Locate the cell with the specified text and output its [X, Y] center coordinate. 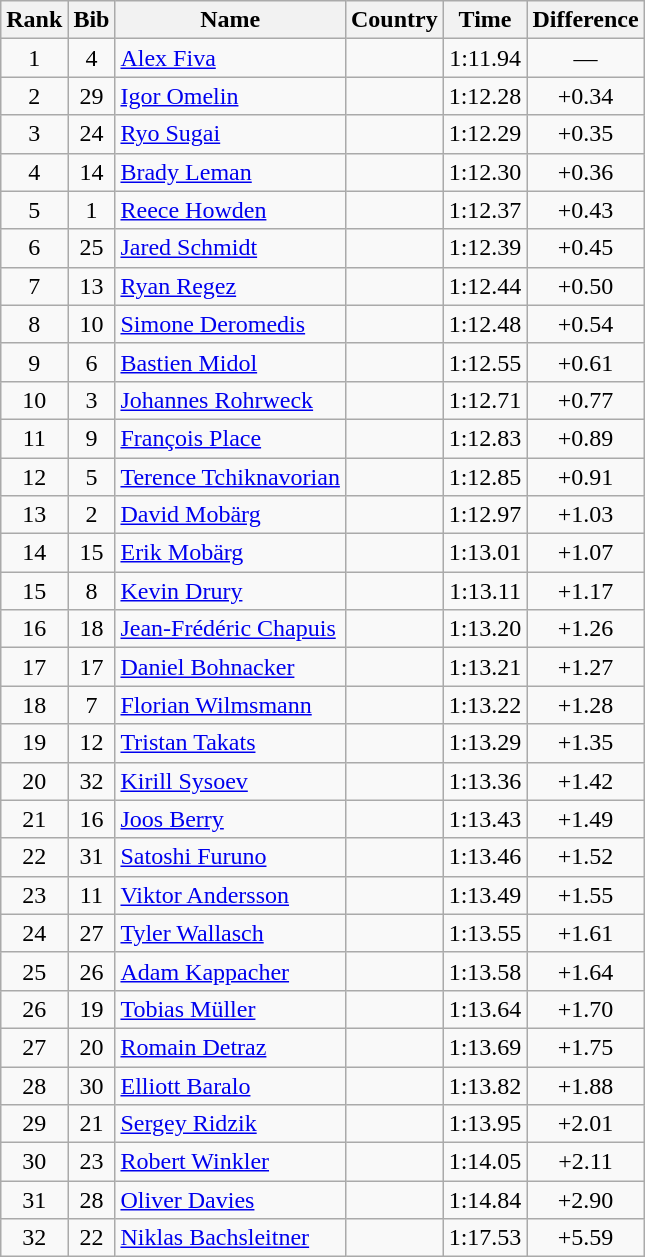
François Place [230, 438]
1:13.46 [485, 857]
1:12.71 [485, 400]
Reece Howden [230, 210]
Tyler Wallasch [230, 933]
+0.50 [586, 286]
1:13.95 [485, 1124]
David Mobärg [230, 515]
— [586, 58]
+1.17 [586, 591]
Johannes Rohrweck [230, 400]
1:11.94 [485, 58]
+1.55 [586, 895]
1:12.55 [485, 362]
Oliver Davies [230, 1200]
Time [485, 20]
+5.59 [586, 1238]
+1.52 [586, 857]
Country [394, 20]
1:12.97 [485, 515]
+0.36 [586, 172]
Rank [34, 20]
1:13.20 [485, 629]
Ryan Regez [230, 286]
1:13.64 [485, 1009]
1:13.11 [485, 591]
1:13.36 [485, 781]
Erik Mobärg [230, 553]
+0.89 [586, 438]
+1.07 [586, 553]
Terence Tchiknavorian [230, 477]
Igor Omelin [230, 96]
Name [230, 20]
+1.70 [586, 1009]
+0.61 [586, 362]
Florian Wilmsmann [230, 705]
+1.75 [586, 1047]
1:12.44 [485, 286]
1:12.30 [485, 172]
1:12.29 [485, 134]
+0.43 [586, 210]
1:17.53 [485, 1238]
+2.90 [586, 1200]
1:13.69 [485, 1047]
1:13.49 [485, 895]
Niklas Bachsleitner [230, 1238]
+1.27 [586, 667]
+1.26 [586, 629]
+2.11 [586, 1162]
1:12.37 [485, 210]
Romain Detraz [230, 1047]
+0.45 [586, 248]
Satoshi Furuno [230, 857]
+0.77 [586, 400]
1:13.01 [485, 553]
+1.28 [586, 705]
1:13.82 [485, 1085]
1:12.48 [485, 324]
1:12.39 [485, 248]
+0.91 [586, 477]
+0.54 [586, 324]
1:14.05 [485, 1162]
Sergey Ridzik [230, 1124]
Jean-Frédéric Chapuis [230, 629]
1:14.84 [485, 1200]
1:13.43 [485, 819]
+0.35 [586, 134]
Tobias Müller [230, 1009]
Kirill Sysoev [230, 781]
1:12.83 [485, 438]
Ryo Sugai [230, 134]
Bib [92, 20]
1:12.28 [485, 96]
Simone Deromedis [230, 324]
+1.35 [586, 743]
+1.03 [586, 515]
+1.61 [586, 933]
1:13.55 [485, 933]
Adam Kappacher [230, 971]
Kevin Drury [230, 591]
Jared Schmidt [230, 248]
1:13.21 [485, 667]
Joos Berry [230, 819]
Elliott Baralo [230, 1085]
Difference [586, 20]
Brady Leman [230, 172]
Bastien Midol [230, 362]
1:13.58 [485, 971]
+1.88 [586, 1085]
+2.01 [586, 1124]
+0.34 [586, 96]
Robert Winkler [230, 1162]
Tristan Takats [230, 743]
+1.42 [586, 781]
Viktor Andersson [230, 895]
+1.49 [586, 819]
1:13.29 [485, 743]
+1.64 [586, 971]
1:12.85 [485, 477]
Daniel Bohnacker [230, 667]
Alex Fiva [230, 58]
1:13.22 [485, 705]
